Identify which cell holds the provided text, then report its [x, y] central coordinate. 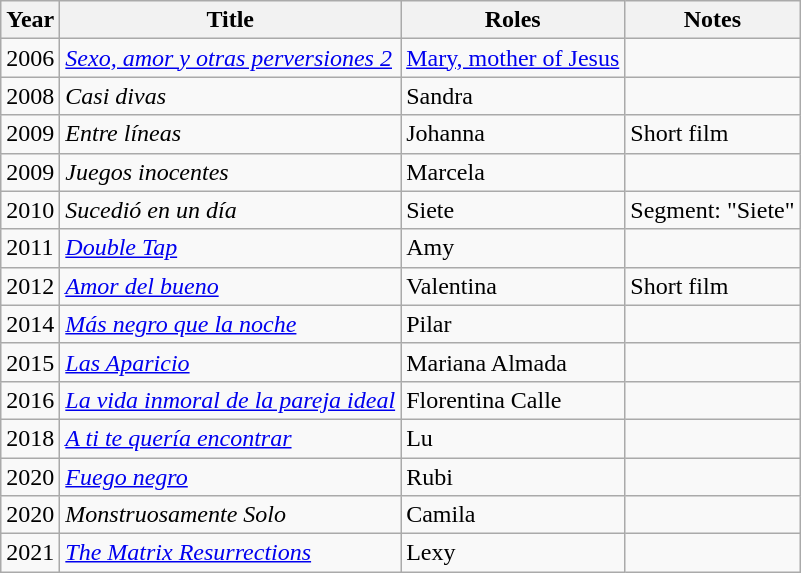
Camila [513, 515]
Roles [513, 20]
Lu [513, 438]
Notes [712, 20]
Marcela [513, 172]
2016 [30, 400]
Johanna [513, 134]
The Matrix Resurrections [230, 553]
2014 [30, 324]
Lexy [513, 553]
2012 [30, 286]
Entre líneas [230, 134]
Siete [513, 210]
2011 [30, 248]
Valentina [513, 286]
Sucedió en un día [230, 210]
2008 [30, 96]
Mariana Almada [513, 362]
Sandra [513, 96]
Casi divas [230, 96]
Las Aparicio [230, 362]
Amor del bueno [230, 286]
Sexo, amor y otras perversiones 2 [230, 58]
Más negro que la noche [230, 324]
A ti te quería encontrar [230, 438]
Fuego negro [230, 477]
Monstruosamente Solo [230, 515]
Florentina Calle [513, 400]
Pilar [513, 324]
2021 [30, 553]
Rubi [513, 477]
Double Tap [230, 248]
2018 [30, 438]
Amy [513, 248]
Title [230, 20]
La vida inmoral de la pareja ideal [230, 400]
2010 [30, 210]
Mary, mother of Jesus [513, 58]
Year [30, 20]
Segment: "Siete" [712, 210]
Juegos inocentes [230, 172]
2006 [30, 58]
2015 [30, 362]
